Extract the (x, y) coordinate from the center of the cell holding the provided text.  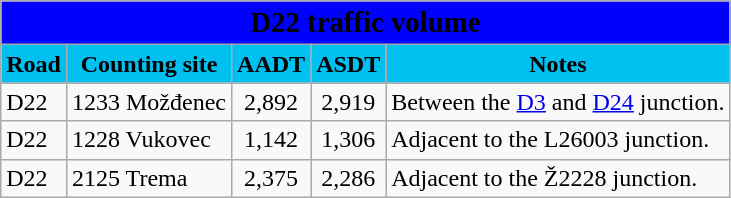
D22 traffic volume (366, 23)
Adjacent to the Ž2228 junction. (558, 178)
Between the D3 and D24 junction. (558, 102)
AADT (272, 64)
1233 Možđenec (148, 102)
2,919 (348, 102)
1228 Vukovec (148, 140)
1,306 (348, 140)
2125 Trema (148, 178)
ASDT (348, 64)
Adjacent to the L26003 junction. (558, 140)
Counting site (148, 64)
Road (34, 64)
1,142 (272, 140)
2,375 (272, 178)
2,892 (272, 102)
2,286 (348, 178)
Notes (558, 64)
